Provide the [X, Y] coordinate of the cell's center where the given text is located.  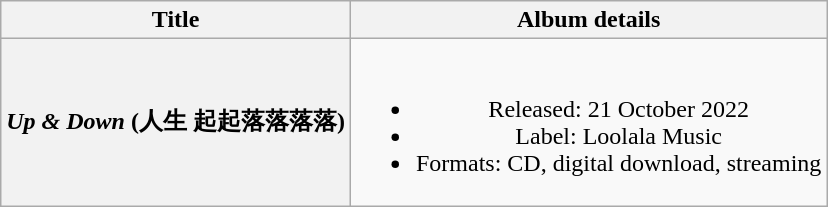
Title [176, 20]
Album details [588, 20]
Up & Down (人生 起起落落落落) [176, 122]
Released: 21 October 2022Label: Loolala MusicFormats: CD, digital download, streaming [588, 122]
